Find where the given text appears and provide that cell's center as (X, Y) coordinate. 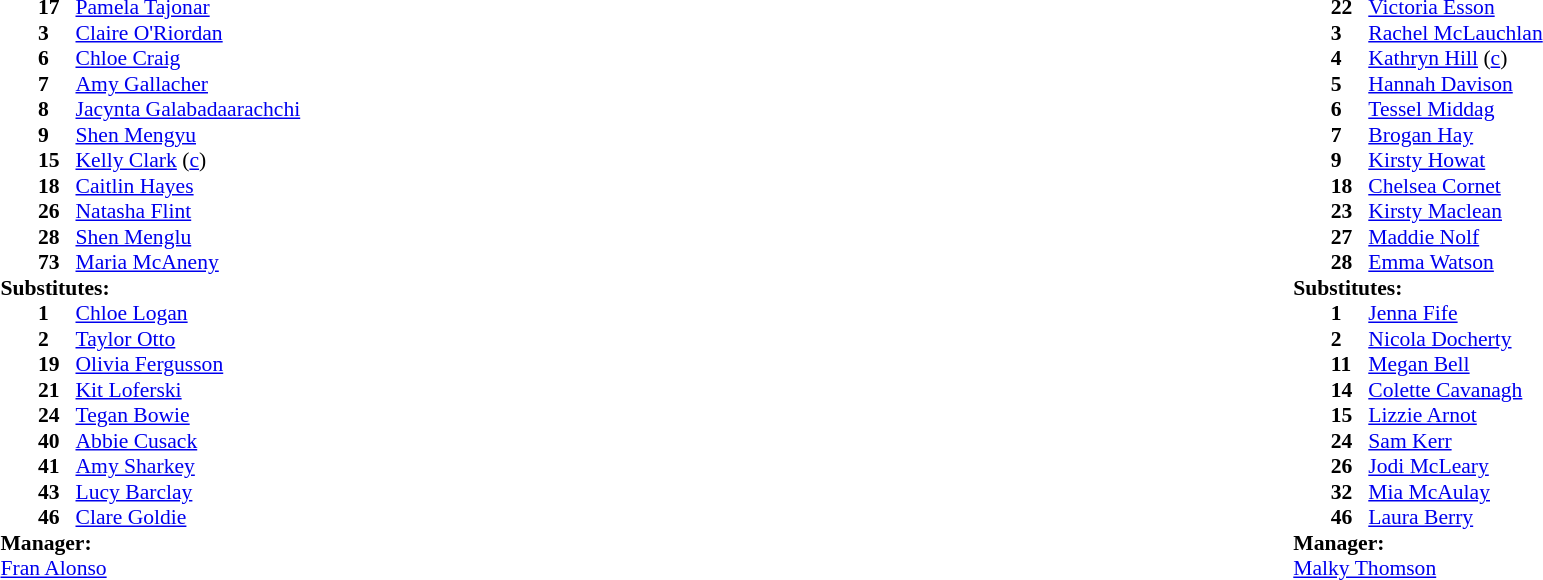
41 (57, 467)
Amy Sharkey (188, 467)
23 (1350, 211)
Emma Watson (1455, 263)
Jenna Fife (1455, 313)
Clare Goldie (188, 517)
5 (1350, 84)
Amy Gallacher (188, 84)
Rachel McLauchlan (1455, 33)
Lizzie Arnot (1455, 415)
Colette Cavanagh (1455, 390)
Chloe Craig (188, 59)
11 (1350, 365)
Chloe Logan (188, 313)
40 (57, 441)
Mia McAulay (1455, 492)
Chelsea Cornet (1455, 186)
Kathryn Hill (c) (1455, 59)
Kirsty Maclean (1455, 211)
27 (1350, 237)
73 (57, 263)
14 (1350, 390)
Shen Menglu (188, 237)
Olivia Fergusson (188, 365)
Laura Berry (1455, 517)
Taylor Otto (188, 339)
Natasha Flint (188, 211)
8 (57, 109)
Megan Bell (1455, 365)
Maria McAneny (188, 263)
4 (1350, 59)
Shen Mengyu (188, 135)
19 (57, 365)
Kelly Clark (c) (188, 161)
Caitlin Hayes (188, 186)
Brogan Hay (1455, 135)
21 (57, 390)
Jacynta Galabadaarachchi (188, 109)
Kit Loferski (188, 390)
Nicola Docherty (1455, 339)
Tegan Bowie (188, 415)
Maddie Nolf (1455, 237)
32 (1350, 492)
Abbie Cusack (188, 441)
Kirsty Howat (1455, 161)
Jodi McLeary (1455, 467)
Sam Kerr (1455, 441)
Hannah Davison (1455, 84)
43 (57, 492)
Tessel Middag (1455, 109)
Lucy Barclay (188, 492)
Claire O'Riordan (188, 33)
